Locate the cell with the specified text and output its [X, Y] center coordinate. 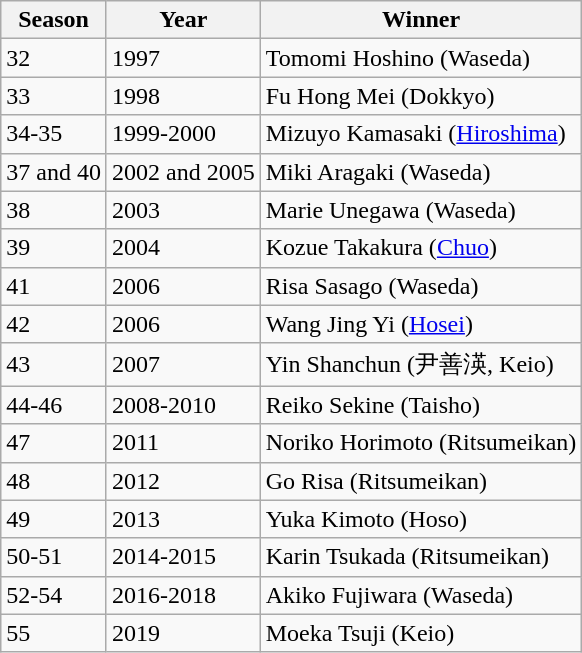
38 [54, 210]
42 [54, 324]
Yin Shanchun (尹善渶, Keio) [421, 364]
43 [54, 364]
Wang Jing Yi (Hosei) [421, 324]
Yuka Kimoto (Hoso) [421, 519]
Miki Aragaki (Waseda) [421, 172]
Year [183, 20]
2004 [183, 248]
2012 [183, 481]
Season [54, 20]
Noriko Horimoto (Ritsumeikan) [421, 443]
1999-2000 [183, 134]
55 [54, 633]
Marie Unegawa (Waseda) [421, 210]
2007 [183, 364]
2014-2015 [183, 557]
39 [54, 248]
Go Risa (Ritsumeikan) [421, 481]
Fu Hong Mei (Dokkyo) [421, 96]
32 [54, 58]
Karin Tsukada (Ritsumeikan) [421, 557]
49 [54, 519]
Mizuyo Kamasaki (Hiroshima) [421, 134]
Akiko Fujiwara (Waseda) [421, 595]
Kozue Takakura (Chuo) [421, 248]
2011 [183, 443]
2019 [183, 633]
Moeka Tsuji (Keio) [421, 633]
2003 [183, 210]
Reiko Sekine (Taisho) [421, 405]
48 [54, 481]
2013 [183, 519]
2008-2010 [183, 405]
34-35 [54, 134]
Tomomi Hoshino (Waseda) [421, 58]
41 [54, 286]
33 [54, 96]
2016-2018 [183, 595]
2002 and 2005 [183, 172]
47 [54, 443]
52-54 [54, 595]
Risa Sasago (Waseda) [421, 286]
44-46 [54, 405]
37 and 40 [54, 172]
1998 [183, 96]
50-51 [54, 557]
Winner [421, 20]
1997 [183, 58]
